Locate the cell with the specified text and output its (X, Y) center coordinate. 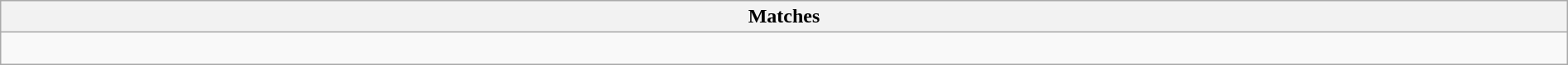
Matches (784, 17)
